For the text-containing cell, return its midpoint in [X, Y] coordinate format. 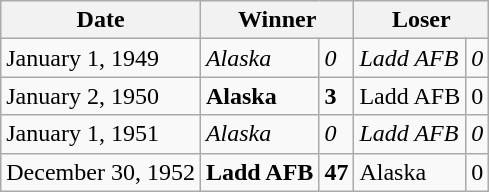
47 [336, 172]
January 1, 1951 [101, 134]
3 [336, 96]
Date [101, 20]
December 30, 1952 [101, 172]
January 2, 1950 [101, 96]
Winner [277, 20]
January 1, 1949 [101, 58]
Loser [422, 20]
